Output the (x, y) coordinate of the center of the cell containing the given text.  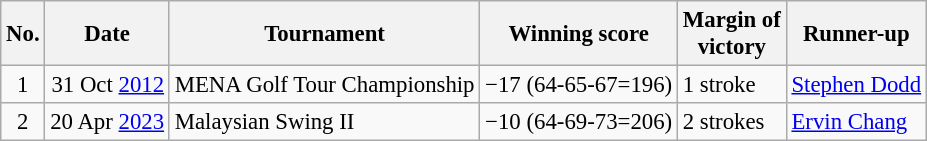
31 Oct 2012 (107, 85)
2 strokes (732, 122)
−17 (64-65-67=196) (579, 85)
−10 (64-69-73=206) (579, 122)
MENA Golf Tour Championship (324, 85)
2 (23, 122)
Ervin Chang (856, 122)
Stephen Dodd (856, 85)
Runner-up (856, 34)
Winning score (579, 34)
No. (23, 34)
Malaysian Swing II (324, 122)
Margin ofvictory (732, 34)
Tournament (324, 34)
1 stroke (732, 85)
Date (107, 34)
1 (23, 85)
20 Apr 2023 (107, 122)
